Provide the (x, y) coordinate of the cell's center where the given text is located.  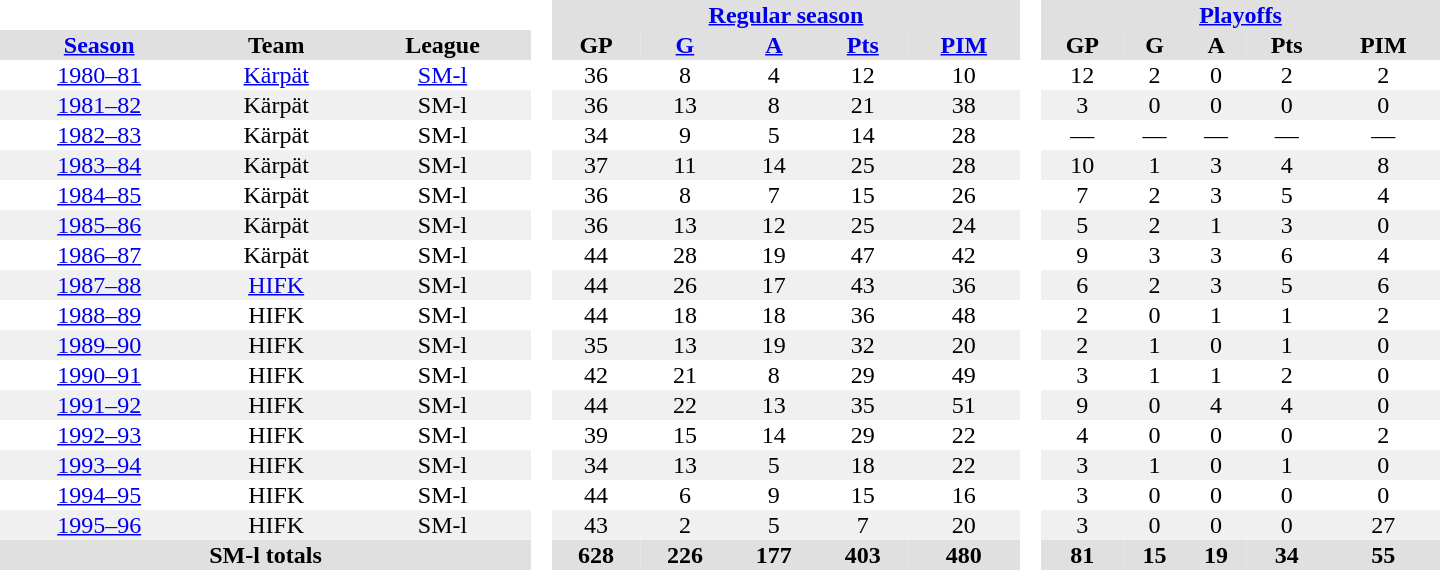
47 (862, 255)
11 (684, 165)
1986–87 (99, 255)
27 (1384, 525)
1994–95 (99, 495)
Regular season (786, 15)
1989–90 (99, 345)
1983–84 (99, 165)
81 (1082, 555)
1985–86 (99, 225)
55 (1384, 555)
Team (276, 45)
SM-l totals (266, 555)
Playoffs (1240, 15)
1987–88 (99, 285)
1990–91 (99, 375)
1993–94 (99, 465)
37 (596, 165)
1992–93 (99, 435)
Season (99, 45)
1995–96 (99, 525)
1980–81 (99, 75)
628 (596, 555)
17 (774, 285)
24 (964, 225)
16 (964, 495)
48 (964, 315)
1982–83 (99, 135)
1981–82 (99, 105)
177 (774, 555)
51 (964, 405)
226 (684, 555)
38 (964, 105)
480 (964, 555)
1991–92 (99, 405)
1984–85 (99, 195)
49 (964, 375)
League (442, 45)
39 (596, 435)
403 (862, 555)
1988–89 (99, 315)
32 (862, 345)
